Capture the cell that displays the provided text and extract its (x, y) central coordinate. 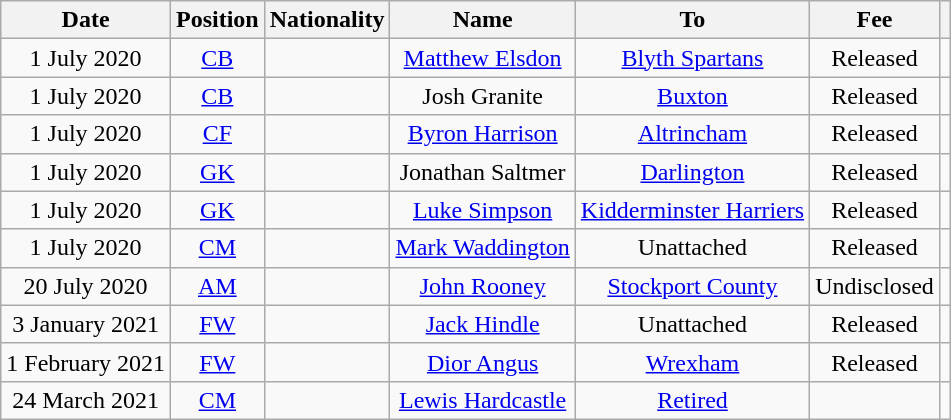
Jack Hindle (482, 324)
Altrincham (692, 134)
CF (217, 134)
Darlington (692, 172)
Wrexham (692, 362)
Retired (692, 400)
Date (86, 20)
Undisclosed (875, 286)
Position (217, 20)
24 March 2021 (86, 400)
20 July 2020 (86, 286)
Jonathan Saltmer (482, 172)
Name (482, 20)
1 February 2021 (86, 362)
Luke Simpson (482, 210)
To (692, 20)
Dior Angus (482, 362)
Stockport County (692, 286)
Lewis Hardcastle (482, 400)
Nationality (327, 20)
John Rooney (482, 286)
Josh Granite (482, 96)
Blyth Spartans (692, 58)
Kidderminster Harriers (692, 210)
Mark Waddington (482, 248)
3 January 2021 (86, 324)
Buxton (692, 96)
Byron Harrison (482, 134)
Fee (875, 20)
AM (217, 286)
Matthew Elsdon (482, 58)
